Extract the (x, y) coordinate from the center of the cell holding the provided text.  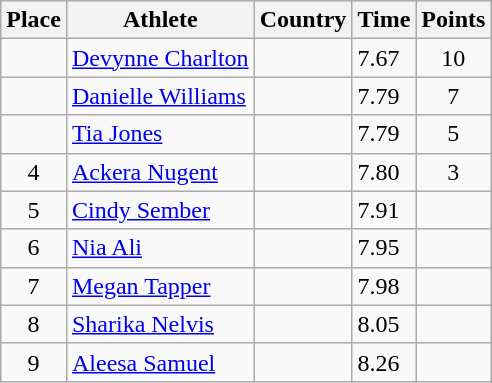
Ackera Nugent (160, 172)
Megan Tapper (160, 286)
3 (454, 172)
Tia Jones (160, 134)
9 (34, 362)
4 (34, 172)
Cindy Sember (160, 210)
7.67 (384, 58)
Nia Ali (160, 248)
Time (384, 20)
Place (34, 20)
Devynne Charlton (160, 58)
7.95 (384, 248)
Points (454, 20)
Athlete (160, 20)
Danielle Williams (160, 96)
Sharika Nelvis (160, 324)
7.98 (384, 286)
10 (454, 58)
8.05 (384, 324)
6 (34, 248)
Country (303, 20)
Aleesa Samuel (160, 362)
8 (34, 324)
8.26 (384, 362)
7.80 (384, 172)
7.91 (384, 210)
